Find where the given text appears and provide that cell's center as (x, y) coordinate. 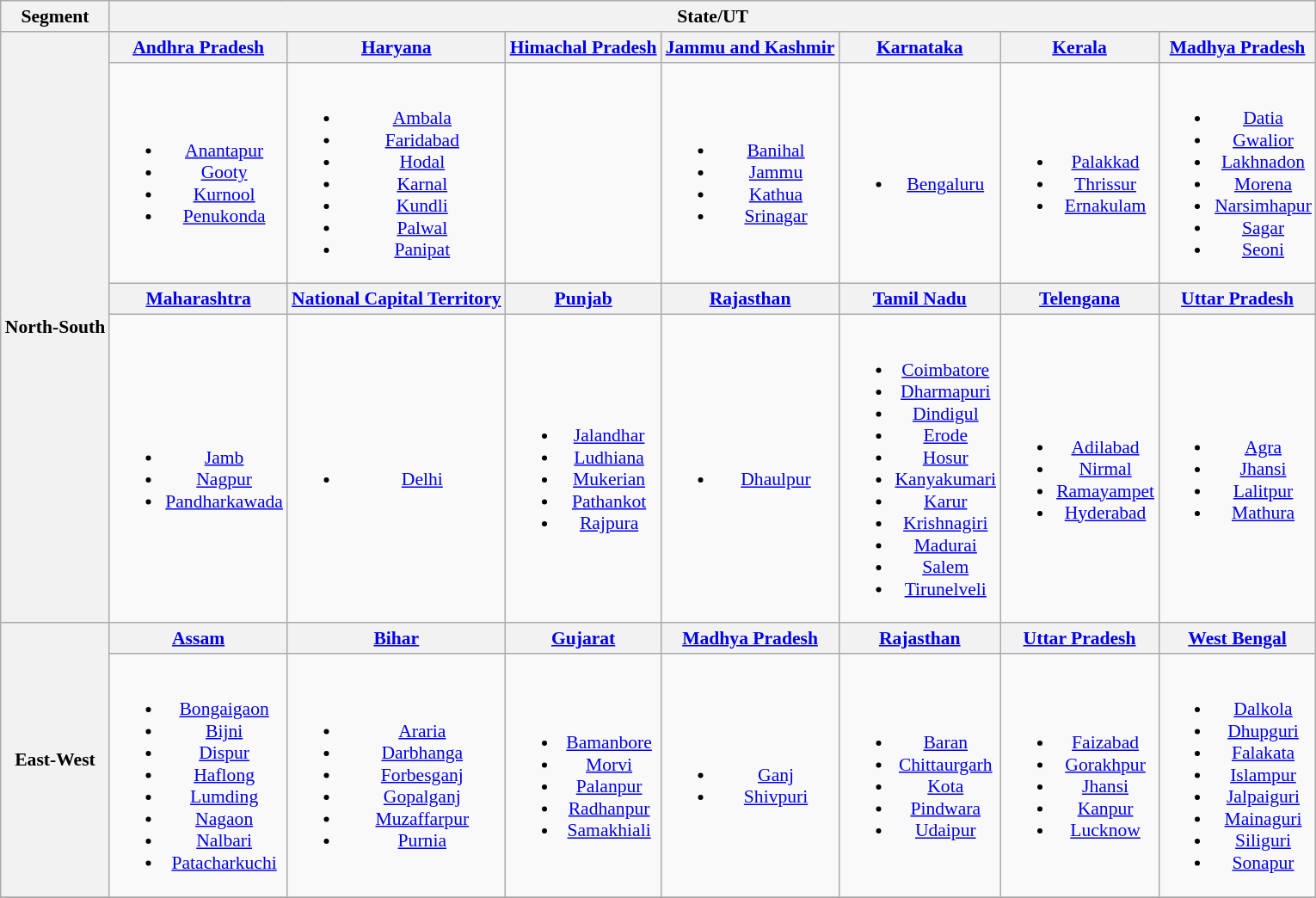
Andhra Pradesh (198, 47)
Bihar (397, 639)
Assam (198, 639)
Kerala (1079, 47)
Telengana (1079, 299)
BanihalJammuKathuaSrinagar (750, 172)
GanjShivpuri (750, 776)
East-West (55, 760)
Delhi (397, 468)
Bengaluru (919, 172)
Maharashtra (198, 299)
AdilabadNirmalRamayampetHyderabad (1079, 468)
State/UT (712, 16)
Gujarat (583, 639)
BaranChittaurgarhKotaPindwaraUdaipur (919, 776)
Himachal Pradesh (583, 47)
Punjab (583, 299)
Tamil Nadu (919, 299)
CoimbatoreDharmapuriDindigulErodeHosurKanyakumariKarurKrishnagiriMaduraiSalemTirunelveli (919, 468)
AnantapurGootyKurnoolPenukonda (198, 172)
BongaigaonBijniDispurHaflongLumdingNagaonNalbariPatacharkuchi (198, 776)
DalkolaDhupguriFalakataIslampurJalpaiguriMainaguriSiliguriSonapur (1237, 776)
AgraJhansiLalitpurMathura (1237, 468)
AmbalaFaridabadHodalKarnalKundliPalwalPanipat (397, 172)
National Capital Territory (397, 299)
FaizabadGorakhpurJhansiKanpurLucknow (1079, 776)
North-South (55, 328)
DatiaGwaliorLakhnadonMorenaNarsimhapurSagarSeoni (1237, 172)
JalandharLudhianaMukerianPathankotRajpura (583, 468)
West Bengal (1237, 639)
PalakkadThrissurErnakulam (1079, 172)
Jammu and Kashmir (750, 47)
Karnataka (919, 47)
ArariaDarbhangaForbesganjGopalganjMuzaffarpurPurnia (397, 776)
Dhaulpur (750, 468)
BamanboreMorviPalanpurRadhanpurSamakhiali (583, 776)
Haryana (397, 47)
JambNagpurPandharkawada (198, 468)
Segment (55, 16)
